Search for the cell housing the specified text and yield its (X, Y) center coordinate. 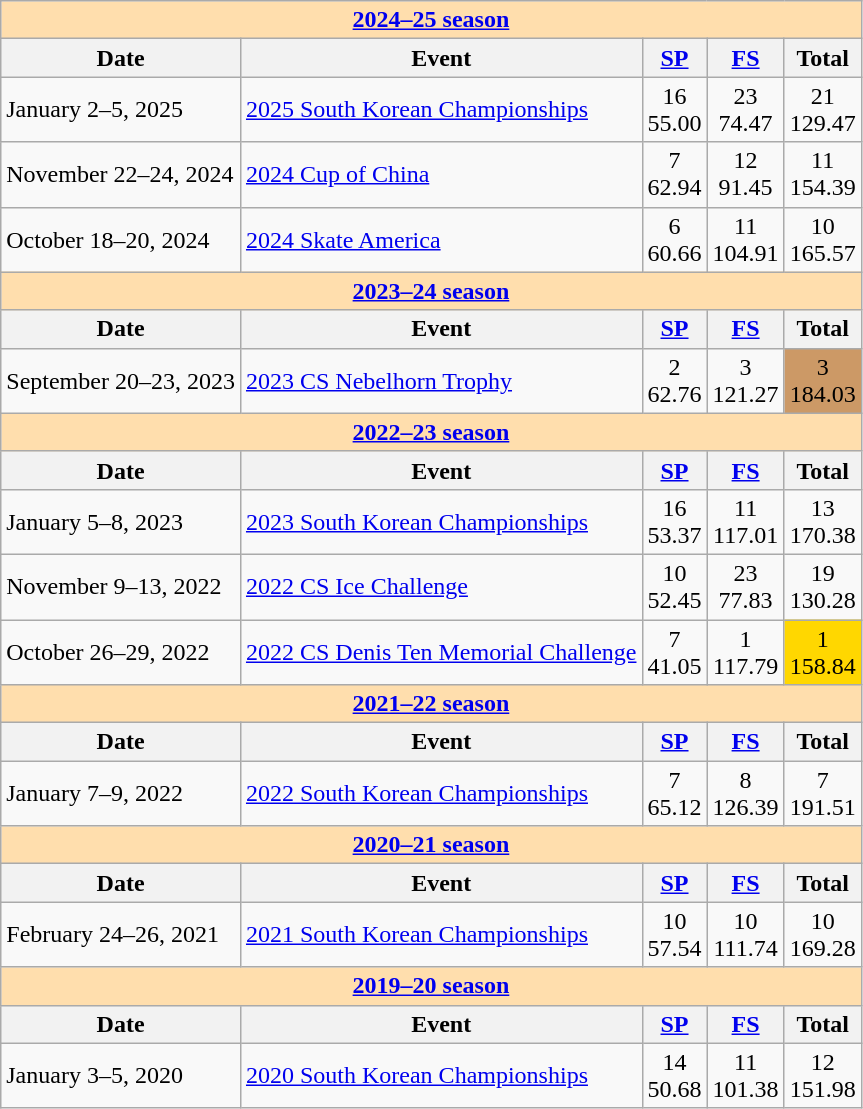
8 126.39 (746, 794)
6 60.66 (674, 240)
2022 CS Denis Ten Memorial Challenge (441, 652)
2021–22 season (431, 704)
10 169.28 (822, 934)
2024 Cup of China (441, 174)
February 24–26, 2021 (121, 934)
2022 South Korean Championships (441, 794)
2021 South Korean Championships (441, 934)
January 3–5, 2020 (121, 1076)
12 151.98 (822, 1076)
2023 CS Nebelhorn Trophy (441, 380)
12 91.45 (746, 174)
7 65.12 (674, 794)
11 117.01 (746, 522)
2020 South Korean Championships (441, 1076)
19 130.28 (822, 586)
14 50.68 (674, 1076)
7 62.94 (674, 174)
October 18–20, 2024 (121, 240)
11 101.38 (746, 1076)
23 77.83 (746, 586)
October 26–29, 2022 (121, 652)
16 55.00 (674, 110)
10 111.74 (746, 934)
1 117.79 (746, 652)
2024 Skate America (441, 240)
11 154.39 (822, 174)
7 191.51 (822, 794)
2023 South Korean Championships (441, 522)
January 5–8, 2023 (121, 522)
10 52.45 (674, 586)
21 129.47 (822, 110)
2020–21 season (431, 845)
11 104.91 (746, 240)
3 184.03 (822, 380)
2023–24 season (431, 291)
2 62.76 (674, 380)
10 57.54 (674, 934)
November 22–24, 2024 (121, 174)
2025 South Korean Championships (441, 110)
2022–23 season (431, 432)
1 158.84 (822, 652)
January 2–5, 2025 (121, 110)
7 41.05 (674, 652)
2022 CS Ice Challenge (441, 586)
23 74.47 (746, 110)
3 121.27 (746, 380)
10 165.57 (822, 240)
2024–25 season (431, 20)
16 53.37 (674, 522)
November 9–13, 2022 (121, 586)
September 20–23, 2023 (121, 380)
January 7–9, 2022 (121, 794)
2019–20 season (431, 986)
13 170.38 (822, 522)
